Search for the cell housing the specified text and yield its (x, y) center coordinate. 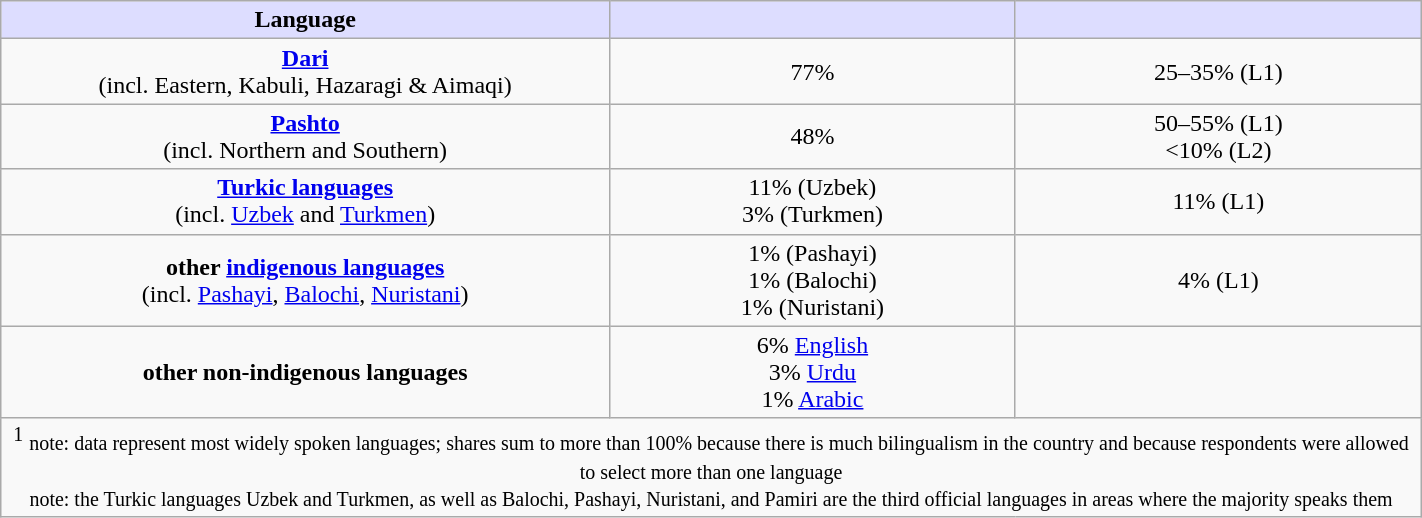
6% English3% Urdu1% Arabic (813, 372)
Pashto(incl. Northern and Southern) (306, 136)
other indigenous languages(incl. Pashayi, Balochi, Nuristani) (306, 280)
50–55% (L1)<10% (L2) (1218, 136)
Turkic languages(incl. Uzbek and Turkmen) (306, 202)
Language (306, 20)
other non-indigenous languages (306, 372)
Dari(incl. Eastern, Kabuli, Hazaragi & Aimaqi) (306, 72)
48% (813, 136)
1% (Pashayi)1% (Balochi)1% (Nuristani) (813, 280)
11% (L1) (1218, 202)
4% (L1) (1218, 280)
11% (Uzbek)3% (Turkmen) (813, 202)
25–35% (L1) (1218, 72)
77% (813, 72)
